For the text-containing cell, return its midpoint in [x, y] coordinate format. 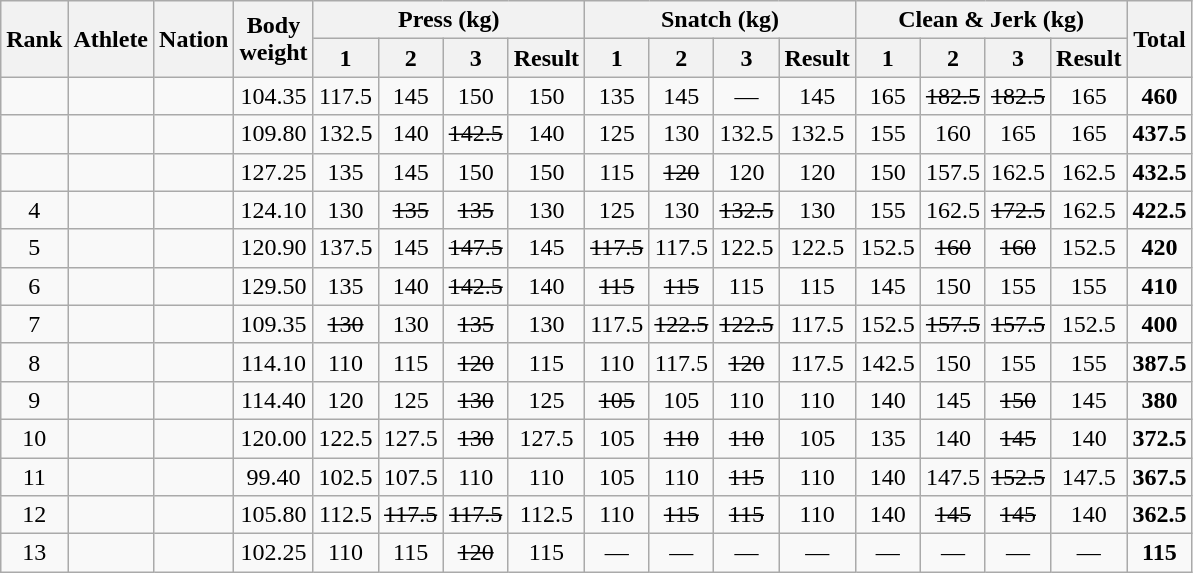
120.00 [274, 438]
Nation [194, 39]
380 [1160, 400]
362.5 [1160, 515]
11 [34, 477]
10 [34, 438]
387.5 [1160, 362]
400 [1160, 324]
Snatch (kg) [720, 20]
422.5 [1160, 210]
12 [34, 515]
13 [34, 553]
172.5 [1018, 210]
432.5 [1160, 172]
109.80 [274, 134]
129.50 [274, 286]
460 [1160, 96]
114.10 [274, 362]
Athlete [111, 39]
107.5 [410, 477]
8 [34, 362]
114.40 [274, 400]
105.80 [274, 515]
6 [34, 286]
7 [34, 324]
420 [1160, 248]
4 [34, 210]
99.40 [274, 477]
367.5 [1160, 477]
124.10 [274, 210]
9 [34, 400]
5 [34, 248]
Total [1160, 39]
Bodyweight [274, 39]
Rank [34, 39]
102.5 [346, 477]
102.25 [274, 553]
109.35 [274, 324]
437.5 [1160, 134]
Press (kg) [449, 20]
372.5 [1160, 438]
Clean & Jerk (kg) [991, 20]
104.35 [274, 96]
410 [1160, 286]
120.90 [274, 248]
137.5 [346, 248]
127.25 [274, 172]
